Search for the cell housing the specified text and yield its (x, y) center coordinate. 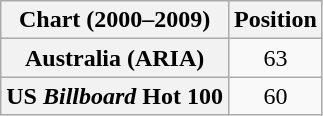
Position (276, 20)
US Billboard Hot 100 (115, 96)
60 (276, 96)
Chart (2000–2009) (115, 20)
63 (276, 58)
Australia (ARIA) (115, 58)
